From the cell containing the given text, extract its center point as (X, Y) coordinate. 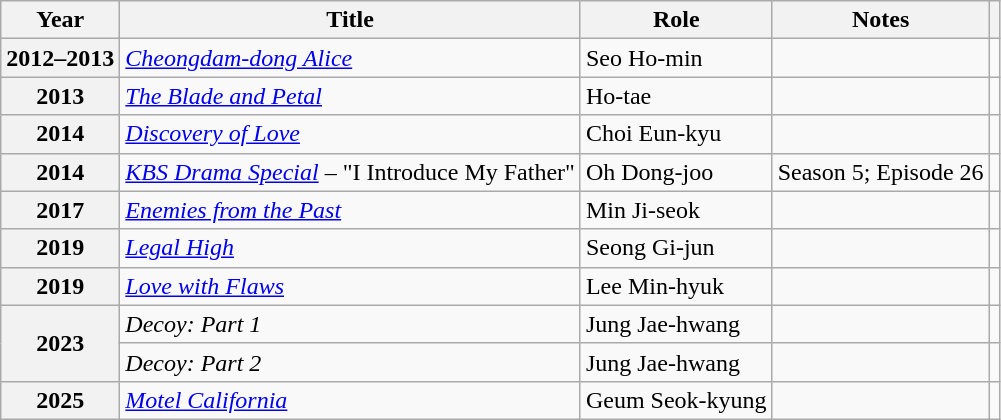
Love with Flaws (350, 286)
2013 (60, 96)
Motel California (350, 400)
Lee Min-hyuk (676, 286)
Role (676, 20)
Legal High (350, 248)
Season 5; Episode 26 (880, 172)
Geum Seok-kyung (676, 400)
Seong Gi-jun (676, 248)
Decoy: Part 1 (350, 324)
Oh Dong-joo (676, 172)
Title (350, 20)
Seo Ho-min (676, 58)
Enemies from the Past (350, 210)
2023 (60, 343)
Min Ji-seok (676, 210)
Decoy: Part 2 (350, 362)
The Blade and Petal (350, 96)
KBS Drama Special – "I Introduce My Father" (350, 172)
2017 (60, 210)
Ho-tae (676, 96)
Cheongdam-dong Alice (350, 58)
Discovery of Love (350, 134)
2025 (60, 400)
Choi Eun-kyu (676, 134)
2012–2013 (60, 58)
Notes (880, 20)
Year (60, 20)
